Provide the [X, Y] coordinate of the cell's center where the given text is located.  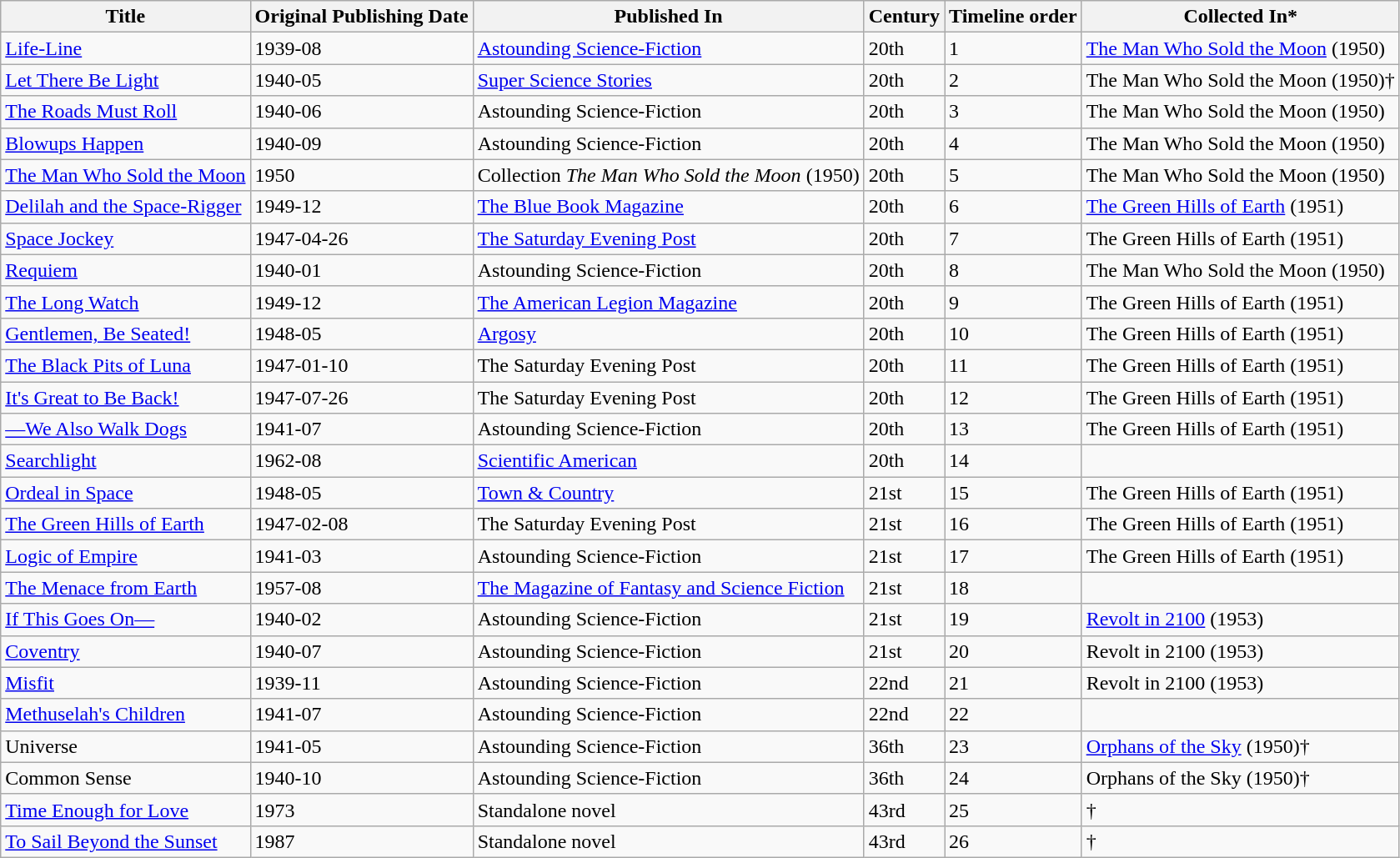
18 [1014, 588]
1939-08 [362, 48]
16 [1014, 524]
The Long Watch [125, 302]
1940-05 [362, 80]
23 [1014, 746]
1987 [362, 841]
1 [1014, 48]
Century [904, 17]
Let There Be Light [125, 80]
1940-01 [362, 270]
The Man Who Sold the Moon (1950)† [1241, 80]
Methuselah's Children [125, 715]
The American Legion Magazine [669, 302]
The Blue Book Magazine [669, 207]
Ordeal in Space [125, 493]
14 [1014, 461]
1940-02 [362, 620]
1947-02-08 [362, 524]
5 [1014, 175]
Blowups Happen [125, 143]
8 [1014, 270]
1941-03 [362, 556]
9 [1014, 302]
22 [1014, 715]
1939-11 [362, 683]
The Black Pits of Luna [125, 365]
1940-10 [362, 778]
1973 [362, 810]
24 [1014, 778]
17 [1014, 556]
1940-06 [362, 112]
Published In [669, 17]
To Sail Beyond the Sunset [125, 841]
Requiem [125, 270]
1947-01-10 [362, 365]
11 [1014, 365]
Time Enough for Love [125, 810]
The Man Who Sold the Moon [125, 175]
Timeline order [1014, 17]
Argosy [669, 334]
Town & Country [669, 493]
20 [1014, 651]
1957-08 [362, 588]
1940-09 [362, 143]
—We Also Walk Dogs [125, 429]
13 [1014, 429]
10 [1014, 334]
If This Goes On— [125, 620]
Coventry [125, 651]
Original Publishing Date [362, 17]
4 [1014, 143]
3 [1014, 112]
The Green Hills of Earth [125, 524]
1947-04-26 [362, 238]
The Roads Must Roll [125, 112]
Delilah and the Space-Rigger [125, 207]
1941-05 [362, 746]
Collection The Man Who Sold the Moon (1950) [669, 175]
Space Jockey [125, 238]
21 [1014, 683]
2 [1014, 80]
1947-07-26 [362, 398]
15 [1014, 493]
1962-08 [362, 461]
Collected In* [1241, 17]
7 [1014, 238]
1940-07 [362, 651]
Title [125, 17]
26 [1014, 841]
Common Sense [125, 778]
Logic of Empire [125, 556]
Super Science Stories [669, 80]
The Menace from Earth [125, 588]
It's Great to Be Back! [125, 398]
The Magazine of Fantasy and Science Fiction [669, 588]
1950 [362, 175]
Universe [125, 746]
Life-Line [125, 48]
Misfit [125, 683]
Gentlemen, Be Seated! [125, 334]
19 [1014, 620]
Scientific American [669, 461]
25 [1014, 810]
12 [1014, 398]
Searchlight [125, 461]
6 [1014, 207]
